Detect which cell encompasses the target text, then output its (X, Y) center coordinate. 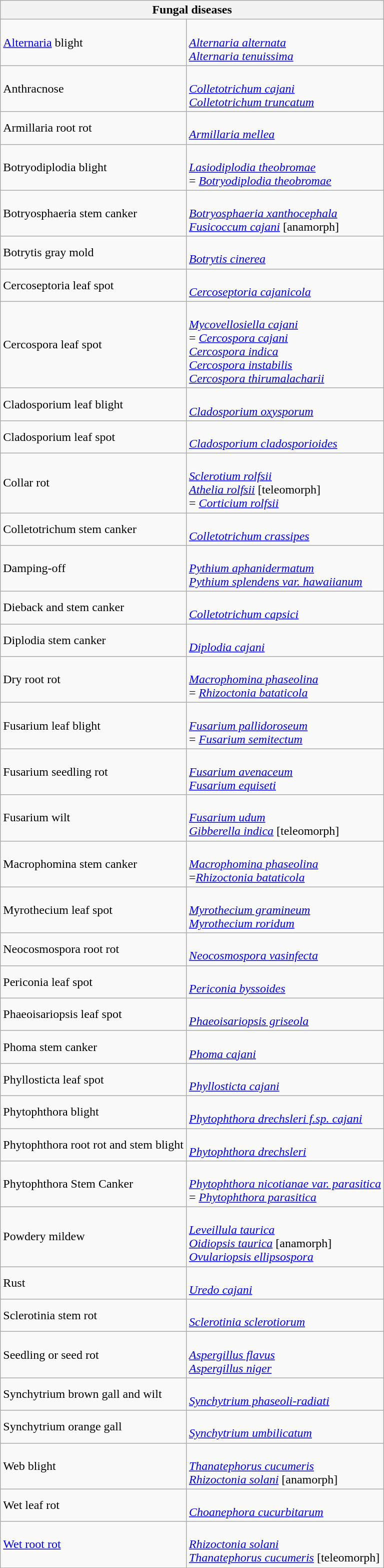
Botryodiplodia blight (93, 167)
Dieback and stem canker (93, 608)
Cladosporium oxysporum (285, 404)
Aspergillus flavus Aspergillus niger (285, 1355)
Botrytis gray mold (93, 252)
Sclerotium rolfsii Athelia rolfsii [teleomorph] = Corticium rolfsii (285, 482)
Synchytrium phaseoli-radiati (285, 1394)
Phytophthora nicotianae var. parasitica = Phytophthora parasitica (285, 1184)
Thanatephorus cucumeris Rhizoctonia solani [anamorph] (285, 1466)
Cercoseptoria cajanicola (285, 285)
Synchytrium orange gall (93, 1426)
Fungal diseases (192, 10)
Fusarium avenaceum Fusarium equiseti (285, 772)
Macrophomina phaseolina =Rhizoctonia bataticola (285, 864)
Macrophomina phaseolina = Rhizoctonia bataticola (285, 680)
Rhizoctonia solani Thanatephorus cucumeris [teleomorph] (285, 1544)
Phaeoisariopsis griseola (285, 1014)
Phytophthora blight (93, 1112)
Periconia byssoides (285, 982)
Fusarium udum Gibberella indica [teleomorph] (285, 818)
Phytophthora Stem Canker (93, 1184)
Botrytis cinerea (285, 252)
Cladosporium leaf blight (93, 404)
Phyllosticta cajani (285, 1079)
Phoma cajani (285, 1047)
Cercoseptoria leaf spot (93, 285)
Armillaria root rot (93, 128)
Diplodia stem canker (93, 641)
Phytophthora drechsleri f.sp. cajani (285, 1112)
Phaeoisariopsis leaf spot (93, 1014)
Fusarium pallidoroseum = Fusarium semitectum (285, 726)
Alternaria blight (93, 43)
Powdery mildew (93, 1237)
Colletotrichum cajani Colletotrichum truncatum (285, 89)
Botryosphaeria xanthocephala Fusicoccum cajani [anamorph] (285, 213)
Wet root rot (93, 1544)
Phytophthora drechsleri (285, 1144)
Fusarium leaf blight (93, 726)
Cladosporium cladosporioides (285, 436)
Seedling or seed rot (93, 1355)
Armillaria mellea (285, 128)
Macrophomina stem canker (93, 864)
Lasiodiplodia theobromae = Botryodiplodia theobromae (285, 167)
Phyllosticta leaf spot (93, 1079)
Rust (93, 1283)
Wet leaf rot (93, 1505)
Choanephora cucurbitarum (285, 1505)
Web blight (93, 1466)
Sclerotinia stem rot (93, 1315)
Neocosmospora root rot (93, 949)
Synchytrium brown gall and wilt (93, 1394)
Cercospora leaf spot (93, 344)
Synchytrium umbilicatum (285, 1426)
Phytophthora root rot and stem blight (93, 1144)
Periconia leaf spot (93, 982)
Anthracnose (93, 89)
Botryosphaeria stem canker (93, 213)
Myrothecium gramineum Myrothecium roridum (285, 910)
Colletotrichum crassipes (285, 529)
Collar rot (93, 482)
Cladosporium leaf spot (93, 436)
Dry root rot (93, 680)
Diplodia cajani (285, 641)
Fusarium wilt (93, 818)
Uredo cajani (285, 1283)
Phoma stem canker (93, 1047)
Neocosmospora vasinfecta (285, 949)
Damping-off (93, 569)
Myrothecium leaf spot (93, 910)
Colletotrichum capsici (285, 608)
Mycovellosiella cajani= Cercospora cajani Cercospora indica Cercospora instabilis Cercospora thirumalacharii (285, 344)
Alternaria alternata Alternaria tenuissima (285, 43)
Colletotrichum stem canker (93, 529)
Sclerotinia sclerotiorum (285, 1315)
Pythium aphanidermatum Pythium splendens var. hawaiianum (285, 569)
Fusarium seedling rot (93, 772)
Leveillula taurica Oidiopsis taurica [anamorph] Ovulariopsis ellipsospora (285, 1237)
